Provide the [X, Y] coordinate of the cell's center where the given text is located.  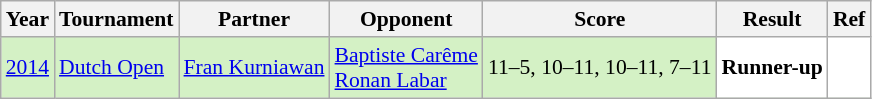
Opponent [406, 19]
Partner [254, 19]
Tournament [116, 19]
Dutch Open [116, 68]
Fran Kurniawan [254, 68]
Runner-up [772, 68]
Ref [849, 19]
11–5, 10–11, 10–11, 7–11 [600, 68]
Year [28, 19]
2014 [28, 68]
Result [772, 19]
Score [600, 19]
Baptiste Carême Ronan Labar [406, 68]
